For the text-containing cell, return its midpoint in [x, y] coordinate format. 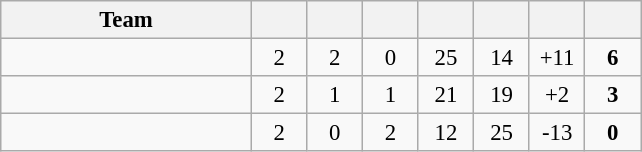
12 [446, 133]
Team [126, 20]
19 [502, 95]
+11 [557, 58]
+2 [557, 95]
14 [502, 58]
21 [446, 95]
6 [613, 58]
-13 [557, 133]
3 [613, 95]
